Determine the (X, Y) coordinate at the center of the cell enclosing the given text.  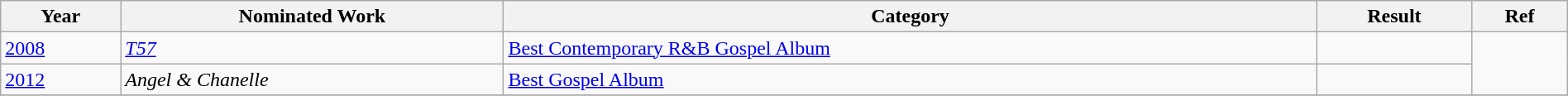
T57 (313, 48)
Ref (1520, 17)
Best Contemporary R&B Gospel Album (910, 48)
Nominated Work (313, 17)
2008 (61, 48)
Best Gospel Album (910, 79)
Result (1394, 17)
Year (61, 17)
2012 (61, 79)
Angel & Chanelle (313, 79)
Category (910, 17)
